Provide the [X, Y] coordinate of the cell's center where the given text is located.  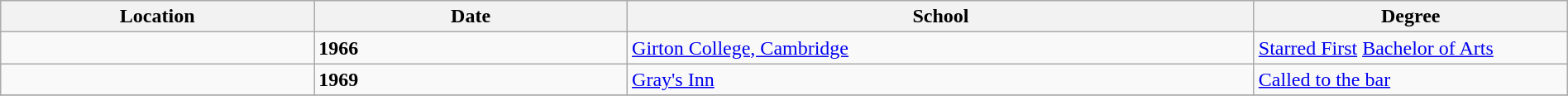
Girton College, Cambridge [941, 48]
1969 [471, 79]
Starred First Bachelor of Arts [1411, 48]
Called to the bar [1411, 79]
Date [471, 17]
Degree [1411, 17]
School [941, 17]
1966 [471, 48]
Gray's Inn [941, 79]
Location [157, 17]
